Output the (x, y) coordinate of the center of the cell containing the given text.  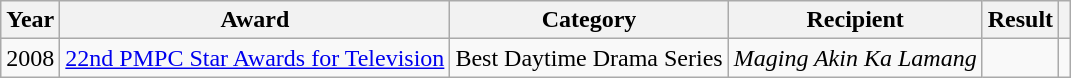
22nd PMPC Star Awards for Television (255, 58)
Result (1020, 20)
2008 (30, 58)
Award (255, 20)
Year (30, 20)
Recipient (855, 20)
Best Daytime Drama Series (589, 58)
Maging Akin Ka Lamang (855, 58)
Category (589, 20)
